Detect which cell encompasses the target text, then output its [X, Y] center coordinate. 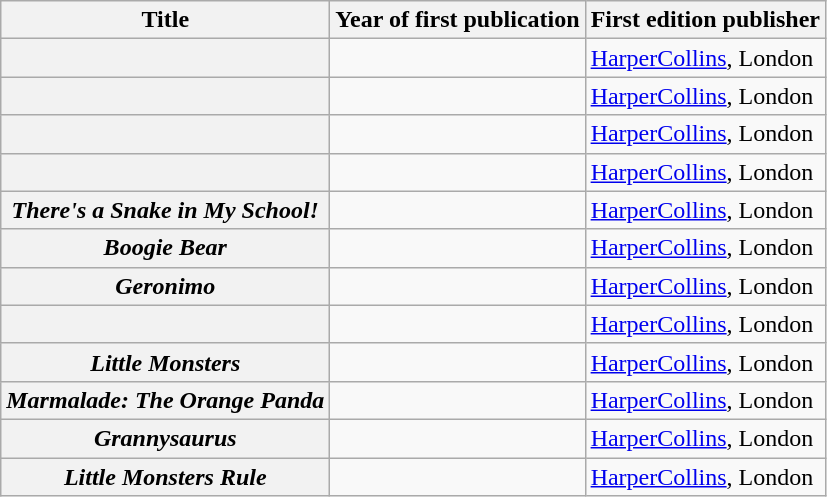
Year of first publication [458, 20]
Boogie Bear [166, 248]
Geronimo [166, 286]
Little Monsters Rule [166, 477]
Little Monsters [166, 362]
Marmalade: The Orange Panda [166, 400]
Title [166, 20]
First edition publisher [705, 20]
There's a Snake in My School! [166, 210]
Grannysaurus [166, 438]
